Provide the (X, Y) coordinate of the cell's center where the given text is located.  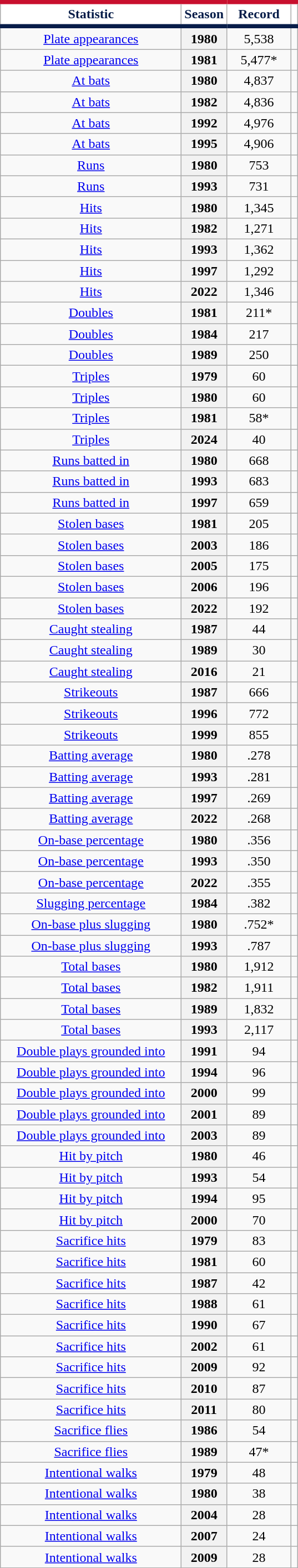
2006 (204, 587)
Statistic (91, 14)
186 (259, 545)
4,837 (259, 81)
42 (259, 1283)
2002 (204, 1346)
772 (259, 714)
731 (259, 186)
250 (259, 355)
4,836 (259, 102)
.281 (259, 777)
96 (259, 1072)
2024 (204, 439)
753 (259, 165)
2016 (204, 672)
1996 (204, 714)
855 (259, 735)
94 (259, 1051)
1988 (204, 1304)
659 (259, 503)
666 (259, 693)
668 (259, 460)
196 (259, 587)
2010 (204, 1388)
1,345 (259, 207)
67 (259, 1325)
1999 (204, 735)
192 (259, 608)
95 (259, 1198)
.269 (259, 798)
21 (259, 672)
5,477* (259, 60)
48 (259, 1473)
1995 (204, 144)
1,292 (259, 271)
4,906 (259, 144)
1,362 (259, 249)
217 (259, 334)
Record (259, 14)
30 (259, 650)
70 (259, 1219)
205 (259, 524)
1,346 (259, 292)
.278 (259, 756)
1,271 (259, 228)
1986 (204, 1431)
80 (259, 1410)
.355 (259, 882)
44 (259, 629)
92 (259, 1367)
1991 (204, 1051)
211* (259, 313)
Season (204, 14)
2001 (204, 1114)
40 (259, 439)
1990 (204, 1325)
2011 (204, 1410)
.382 (259, 903)
99 (259, 1093)
87 (259, 1388)
1,912 (259, 967)
46 (259, 1156)
83 (259, 1241)
58* (259, 418)
.268 (259, 819)
47* (259, 1452)
.787 (259, 946)
1992 (204, 123)
175 (259, 566)
.350 (259, 861)
.752* (259, 924)
Slugging percentage (91, 903)
5,538 (259, 38)
2,117 (259, 1030)
1,832 (259, 1009)
.356 (259, 840)
4,976 (259, 123)
2004 (204, 1515)
2007 (204, 1536)
38 (259, 1494)
1,911 (259, 988)
683 (259, 481)
2005 (204, 566)
24 (259, 1536)
